Output the [x, y] coordinate of the center of the cell containing the given text.  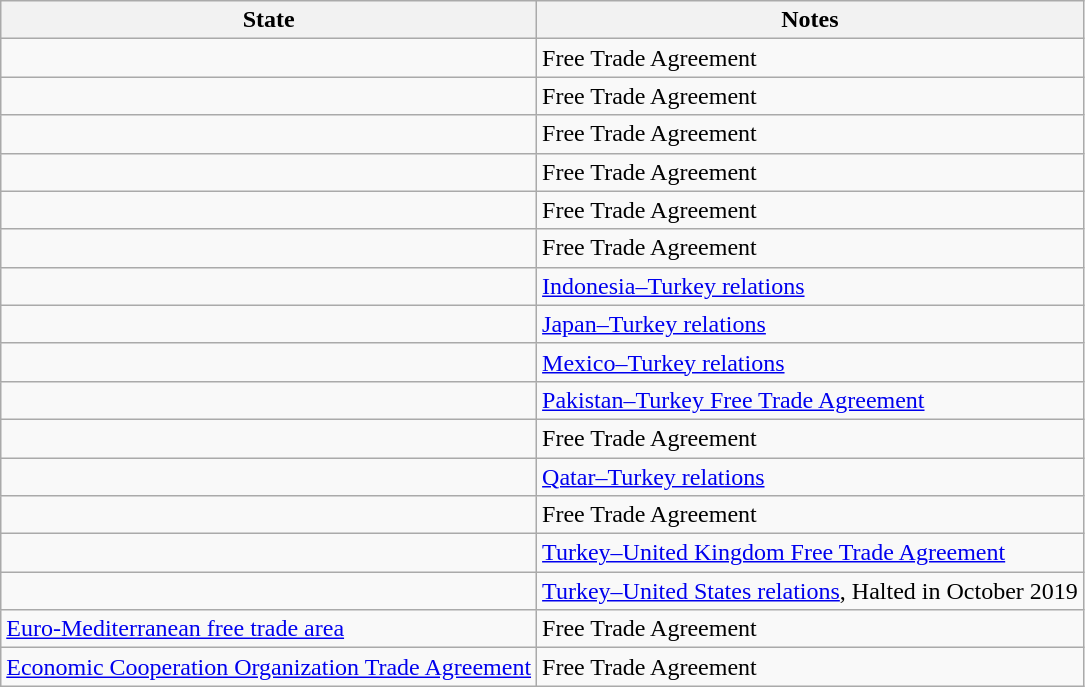
Turkey–United States relations, Halted in October 2019 [810, 591]
Qatar–Turkey relations [810, 477]
Economic Cooperation Organization Trade Agreement [269, 667]
Japan–Turkey relations [810, 324]
Mexico–Turkey relations [810, 362]
Notes [810, 20]
Euro-Mediterranean free trade area [269, 629]
Turkey–United Kingdom Free Trade Agreement [810, 553]
Pakistan–Turkey Free Trade Agreement [810, 400]
Indonesia–Turkey relations [810, 286]
State [269, 20]
